Identify which cell holds the provided text, then report its [x, y] central coordinate. 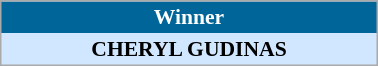
CHERYL GUDINAS [189, 49]
Winner [189, 17]
